Detect which cell encompasses the target text, then output its (X, Y) center coordinate. 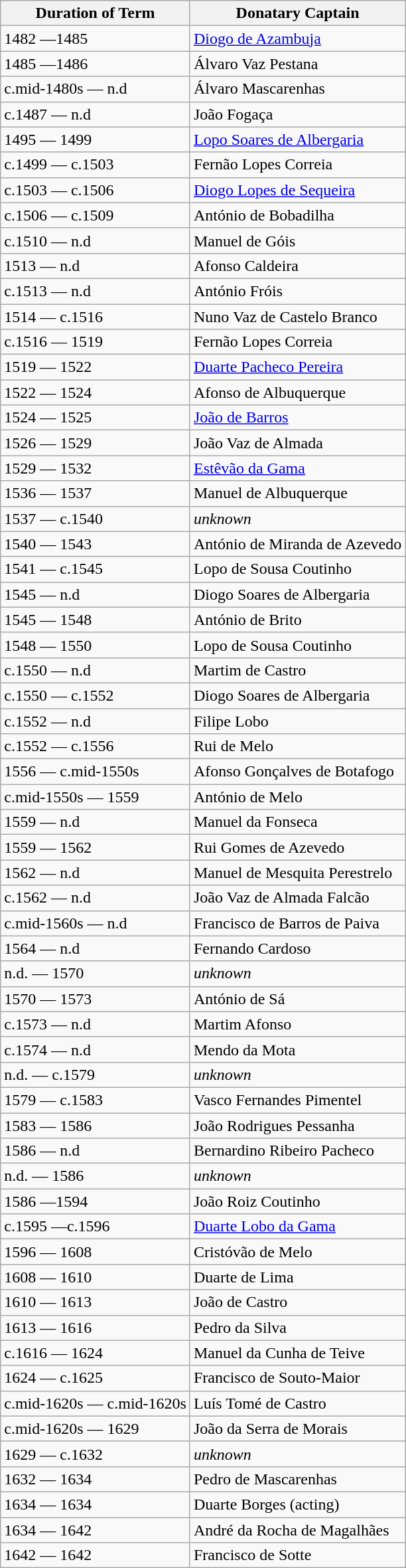
Filipe Lobo (297, 721)
1537 — c.1540 (96, 519)
c.mid-1620s — 1629 (96, 1429)
1541 — c.1545 (96, 569)
1608 — 1610 (96, 1277)
c.1506 — c.1509 (96, 215)
Pedro da Silva (297, 1328)
c.mid-1550s — 1559 (96, 797)
1632 — 1634 (96, 1479)
n.d. — c.1579 (96, 1075)
1519 — 1522 (96, 367)
1536 — 1537 (96, 493)
c.1513 — n.d (96, 291)
João Roiz Coutinho (297, 1201)
1596 — 1608 (96, 1252)
c.1616 — 1624 (96, 1353)
1586 —1594 (96, 1201)
Fernando Cardoso (297, 948)
c.mid-1480s — n.d (96, 89)
João de Barros (297, 418)
1586 — n.d (96, 1151)
n.d. — 1570 (96, 974)
1559 — n.d (96, 822)
Afonso Caldeira (297, 266)
1564 — n.d (96, 948)
João Vaz de Almada (297, 443)
1562 — n.d (96, 873)
c.mid-1620s — c.mid-1620s (96, 1403)
1629 — c.1632 (96, 1454)
João da Serra de Morais (297, 1429)
c.1552 — c.1556 (96, 746)
Francisco de Sotte (297, 1555)
1642 — 1642 (96, 1555)
1545 — 1548 (96, 620)
1482 —1485 (96, 39)
1570 — 1573 (96, 999)
António de Miranda de Azevedo (297, 544)
1634 — 1642 (96, 1529)
1579 — c.1583 (96, 1100)
1514 — c.1516 (96, 317)
Martim Afonso (297, 1024)
Afonso Gonçalves de Botafogo (297, 772)
Bernardino Ribeiro Pacheco (297, 1151)
Diogo de Azambuja (297, 39)
Francisco de Souto-Maior (297, 1378)
1529 — 1532 (96, 468)
c.1516 — 1519 (96, 342)
c.1595 —c.1596 (96, 1227)
António de Bobadilha (297, 215)
António de Brito (297, 620)
1613 — 1616 (96, 1328)
c.1562 — n.d (96, 898)
Álvaro Mascarenhas (297, 89)
n.d. — 1586 (96, 1176)
Afonso de Albuquerque (297, 392)
Álvaro Vaz Pestana (297, 64)
Luís Tomé de Castro (297, 1403)
Duarte Borges (acting) (297, 1504)
1513 — n.d (96, 266)
Duarte Pacheco Pereira (297, 367)
c.1550 — c.1552 (96, 695)
António de Melo (297, 797)
1610 — 1613 (96, 1302)
1624 — c.1625 (96, 1378)
Duration of Term (96, 13)
c.1552 — n.d (96, 721)
Mendo da Mota (297, 1049)
1548 — 1550 (96, 645)
João Fogaça (297, 114)
1522 — 1524 (96, 392)
Francisco de Barros de Paiva (297, 923)
c.1550 — n.d (96, 670)
André da Rocha de Magalhães (297, 1529)
João Rodrigues Pessanha (297, 1126)
António Fróis (297, 291)
Nuno Vaz de Castelo Branco (297, 317)
c.1574 — n.d (96, 1049)
Manuel de Mesquita Perestrelo (297, 873)
Vasco Fernandes Pimentel (297, 1100)
Rui de Melo (297, 746)
1540 — 1543 (96, 544)
Manuel da Cunha de Teive (297, 1353)
1545 — n.d (96, 594)
Estêvão da Gama (297, 468)
1634 — 1634 (96, 1504)
Diogo Lopes de Sequeira (297, 190)
1583 — 1586 (96, 1126)
c.1503 — c.1506 (96, 190)
Duarte Lobo da Gama (297, 1227)
1485 —1486 (96, 64)
1556 — c.mid-1550s (96, 772)
Cristóvão de Melo (297, 1252)
c.mid-1560s — n.d (96, 923)
c.1573 — n.d (96, 1024)
Manuel de Albuquerque (297, 493)
João de Castro (297, 1302)
c.1499 — c.1503 (96, 165)
Martim de Castro (297, 670)
Rui Gomes de Azevedo (297, 847)
1524 — 1525 (96, 418)
1526 — 1529 (96, 443)
Duarte de Lima (297, 1277)
c.1487 — n.d (96, 114)
1559 — 1562 (96, 847)
João Vaz de Almada Falcão (297, 898)
1495 — 1499 (96, 139)
António de Sá (297, 999)
Manuel de Góis (297, 240)
Donatary Captain (297, 13)
Manuel da Fonseca (297, 822)
c.1510 — n.d (96, 240)
Lopo Soares de Albergaria (297, 139)
Pedro de Mascarenhas (297, 1479)
